Identify which cell holds the provided text, then report its [x, y] central coordinate. 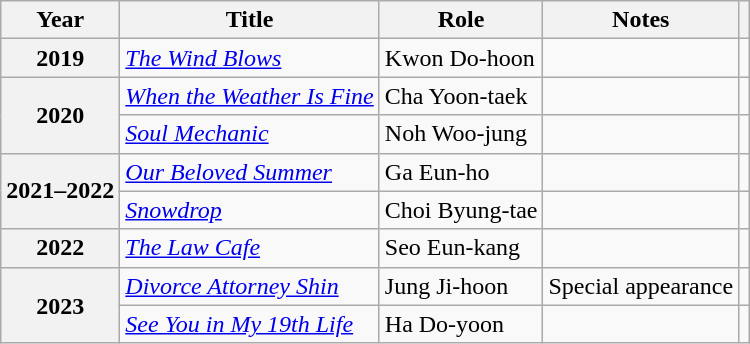
The Law Cafe [250, 248]
2022 [60, 248]
Cha Yoon-taek [461, 96]
The Wind Blows [250, 58]
Jung Ji-hoon [461, 286]
2020 [60, 115]
Noh Woo-jung [461, 134]
Soul Mechanic [250, 134]
Title [250, 20]
2019 [60, 58]
Divorce Attorney Shin [250, 286]
Ha Do-yoon [461, 324]
Ga Eun-ho [461, 172]
2021–2022 [60, 191]
Snowdrop [250, 210]
Notes [641, 20]
Year [60, 20]
See You in My 19th Life [250, 324]
Seo Eun-kang [461, 248]
Kwon Do-hoon [461, 58]
2023 [60, 305]
Role [461, 20]
Special appearance [641, 286]
When the Weather Is Fine [250, 96]
Choi Byung-tae [461, 210]
Our Beloved Summer [250, 172]
